Determine the (x, y) coordinate at the center of the cell enclosing the given text.  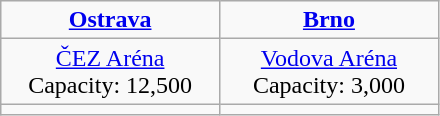
Ostrava (110, 20)
Brno (330, 20)
ČEZ ArénaCapacity: 12,500 (110, 72)
Vodova ArénaCapacity: 3,000 (330, 72)
